Scan for the cell matching the given text and deliver its (x, y) coordinate at center. 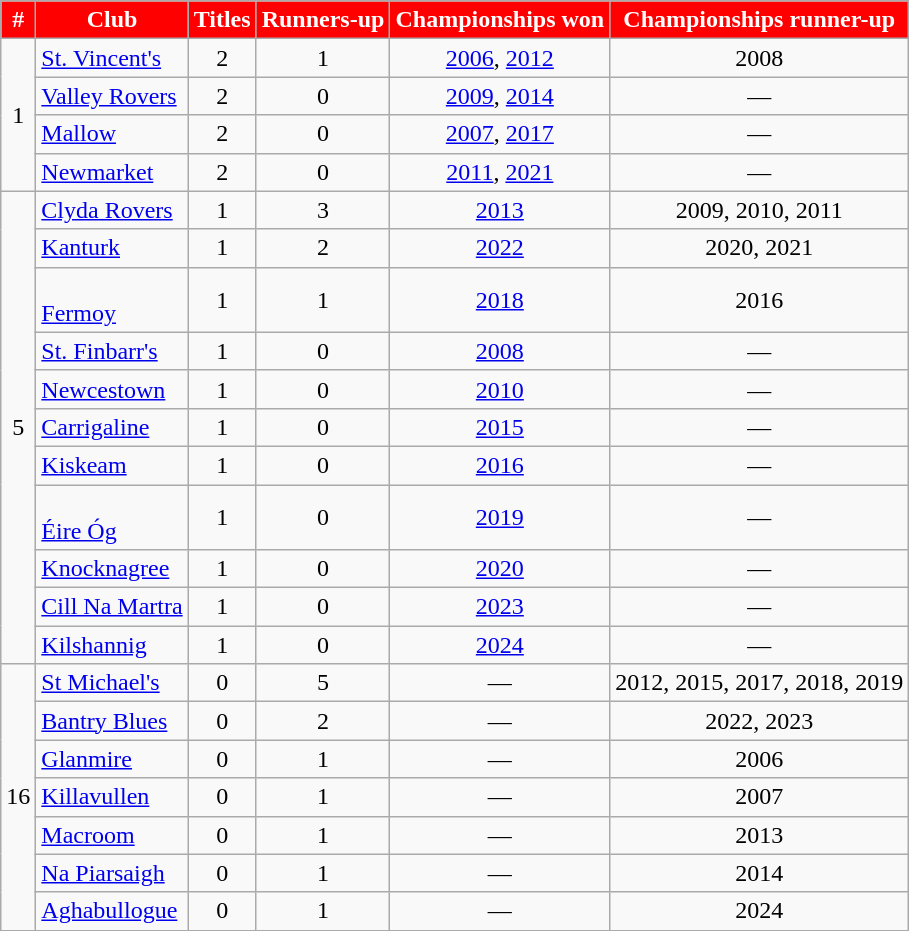
Cill Na Martra (112, 607)
Kilshannig (112, 645)
2007, 2017 (500, 134)
Mallow (112, 134)
2020, 2021 (760, 248)
16 (18, 797)
2006, 2012 (500, 58)
2009, 2010, 2011 (760, 210)
Killavullen (112, 797)
Newcestown (112, 389)
Bantry Blues (112, 721)
Kanturk (112, 248)
2006 (760, 759)
Kiskeam (112, 465)
Titles (222, 20)
Aghabullogue (112, 911)
2022 (500, 248)
3 (323, 210)
St. Vincent's (112, 58)
2018 (500, 300)
2014 (760, 873)
2015 (500, 427)
2009, 2014 (500, 96)
2020 (500, 569)
Macroom (112, 835)
Fermoy (112, 300)
Championships won (500, 20)
Glanmire (112, 759)
Clyda Rovers (112, 210)
2012, 2015, 2017, 2018, 2019 (760, 683)
Club (112, 20)
Knocknagree (112, 569)
# (18, 20)
2007 (760, 797)
Newmarket (112, 172)
2023 (500, 607)
St Michael's (112, 683)
Éire Óg (112, 516)
Valley Rovers (112, 96)
Championships runner-up (760, 20)
2011, 2021 (500, 172)
2010 (500, 389)
2019 (500, 516)
2022, 2023 (760, 721)
Runners-up (323, 20)
St. Finbarr's (112, 351)
Carrigaline (112, 427)
Na Piarsaigh (112, 873)
